Provide the (X, Y) coordinate of the cell's center where the given text is located.  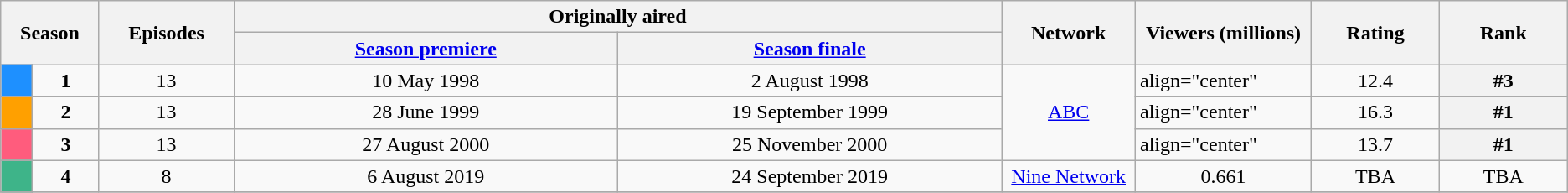
Season (50, 33)
#3 (1503, 81)
Originally aired (618, 17)
3 (65, 144)
4 (65, 176)
25 November 2000 (809, 144)
10 May 1998 (426, 81)
19 September 1999 (809, 112)
0.661 (1224, 176)
Season premiere (426, 49)
Episodes (166, 33)
2 (65, 112)
2 August 1998 (809, 81)
28 June 1999 (426, 112)
1 (65, 81)
13.7 (1375, 144)
Network (1069, 33)
Season finale (809, 49)
Rank (1503, 33)
Nine Network (1069, 176)
16.3 (1375, 112)
12.4 (1375, 81)
24 September 2019 (809, 176)
ABC (1069, 112)
Viewers (millions) (1224, 33)
27 August 2000 (426, 144)
8 (166, 176)
6 August 2019 (426, 176)
Rating (1375, 33)
